From the cell containing the given text, extract its center point as [X, Y] coordinate. 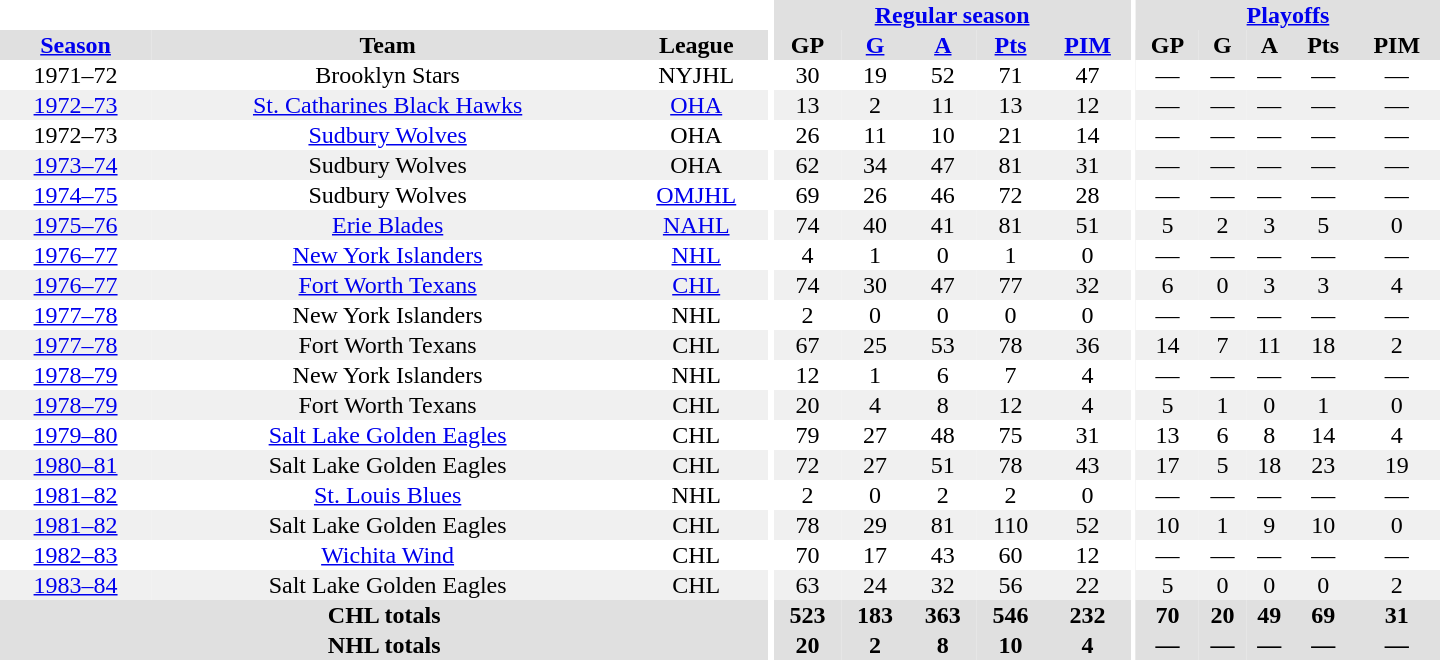
46 [943, 195]
1974–75 [76, 195]
9 [1270, 525]
25 [875, 345]
1979–80 [76, 435]
1975–76 [76, 225]
NAHL [696, 225]
Season [76, 45]
NHL totals [384, 645]
Brooklyn Stars [388, 75]
21 [1011, 135]
71 [1011, 75]
28 [1087, 195]
53 [943, 345]
22 [1087, 585]
Team [388, 45]
23 [1324, 465]
41 [943, 225]
1980–81 [76, 465]
110 [1011, 525]
36 [1087, 345]
523 [808, 615]
1983–84 [76, 585]
34 [875, 165]
1973–74 [76, 165]
77 [1011, 285]
48 [943, 435]
Playoffs [1288, 15]
363 [943, 615]
49 [1270, 615]
NYJHL [696, 75]
62 [808, 165]
79 [808, 435]
232 [1087, 615]
St. Catharines Black Hawks [388, 105]
67 [808, 345]
League [696, 45]
29 [875, 525]
Regular season [952, 15]
CHL totals [384, 615]
60 [1011, 555]
St. Louis Blues [388, 495]
1982–83 [76, 555]
546 [1011, 615]
183 [875, 615]
63 [808, 585]
Wichita Wind [388, 555]
40 [875, 225]
1971–72 [76, 75]
Erie Blades [388, 225]
56 [1011, 585]
24 [875, 585]
75 [1011, 435]
OMJHL [696, 195]
